Search for the cell housing the specified text and yield its (X, Y) center coordinate. 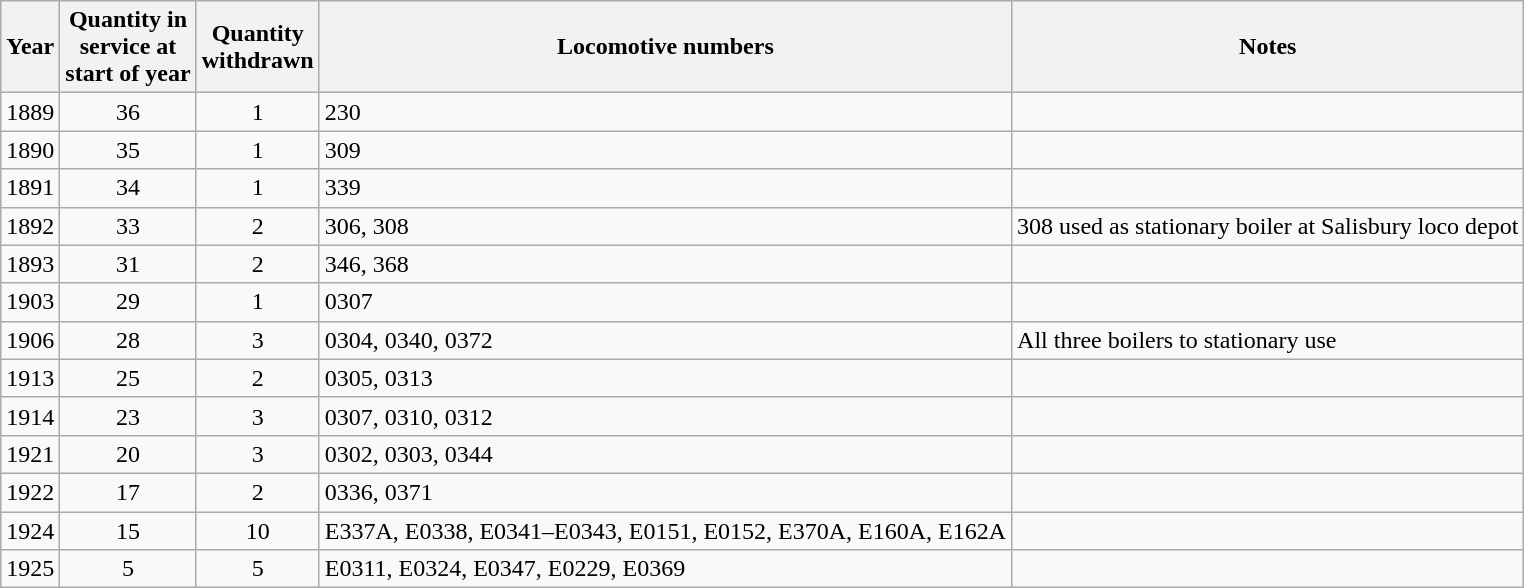
0307 (665, 302)
1906 (30, 340)
1925 (30, 569)
15 (128, 531)
0336, 0371 (665, 492)
1890 (30, 150)
1892 (30, 226)
Quantity inservice atstart of year (128, 47)
35 (128, 150)
0304, 0340, 0372 (665, 340)
20 (128, 454)
29 (128, 302)
1914 (30, 416)
0307, 0310, 0312 (665, 416)
1913 (30, 378)
25 (128, 378)
346, 368 (665, 264)
34 (128, 188)
1921 (30, 454)
31 (128, 264)
1903 (30, 302)
308 used as stationary boiler at Salisbury loco depot (1268, 226)
Notes (1268, 47)
230 (665, 112)
0305, 0313 (665, 378)
306, 308 (665, 226)
339 (665, 188)
1893 (30, 264)
E0311, E0324, E0347, E0229, E0369 (665, 569)
33 (128, 226)
1922 (30, 492)
E337A, E0338, E0341–E0343, E0151, E0152, E370A, E160A, E162A (665, 531)
1924 (30, 531)
1891 (30, 188)
23 (128, 416)
309 (665, 150)
28 (128, 340)
0302, 0303, 0344 (665, 454)
36 (128, 112)
Year (30, 47)
17 (128, 492)
Locomotive numbers (665, 47)
Quantitywithdrawn (258, 47)
All three boilers to stationary use (1268, 340)
1889 (30, 112)
10 (258, 531)
